Search for the cell housing the specified text and yield its [x, y] center coordinate. 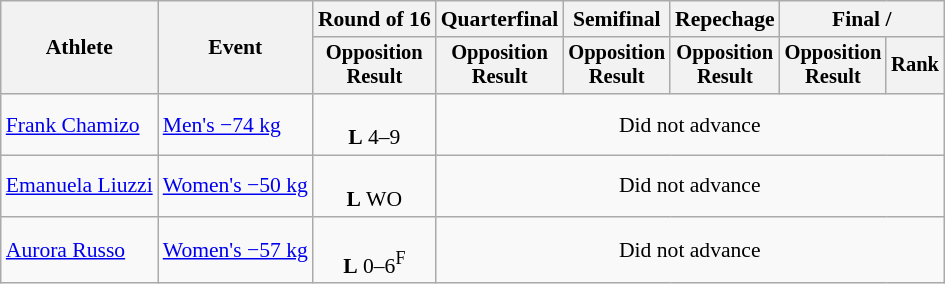
Athlete [80, 48]
Quarterfinal [500, 19]
Semifinal [616, 19]
Repechage [725, 19]
Men's −74 kg [236, 124]
Frank Chamizo [80, 124]
L WO [374, 186]
Final / [862, 19]
Rank [915, 66]
Aurora Russo [80, 250]
Women's −50 kg [236, 186]
Women's −57 kg [236, 250]
L 0–6F [374, 250]
L 4–9 [374, 124]
Event [236, 48]
Emanuela Liuzzi [80, 186]
Round of 16 [374, 19]
